Return the [X, Y] coordinate for the center point of the cell that contains the specified text.  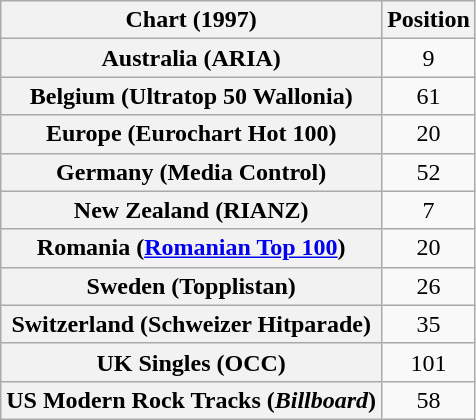
Australia (ARIA) [192, 58]
New Zealand (RIANZ) [192, 210]
Europe (Eurochart Hot 100) [192, 134]
26 [429, 286]
Chart (1997) [192, 20]
61 [429, 96]
Belgium (Ultratop 50 Wallonia) [192, 96]
7 [429, 210]
Sweden (Topplistan) [192, 286]
UK Singles (OCC) [192, 362]
101 [429, 362]
Switzerland (Schweizer Hitparade) [192, 324]
9 [429, 58]
52 [429, 172]
Romania (Romanian Top 100) [192, 248]
Position [429, 20]
US Modern Rock Tracks (Billboard) [192, 400]
58 [429, 400]
Germany (Media Control) [192, 172]
35 [429, 324]
